Pinpoint the cell where the given text exists, returning its [x, y] midpoint coordinate. 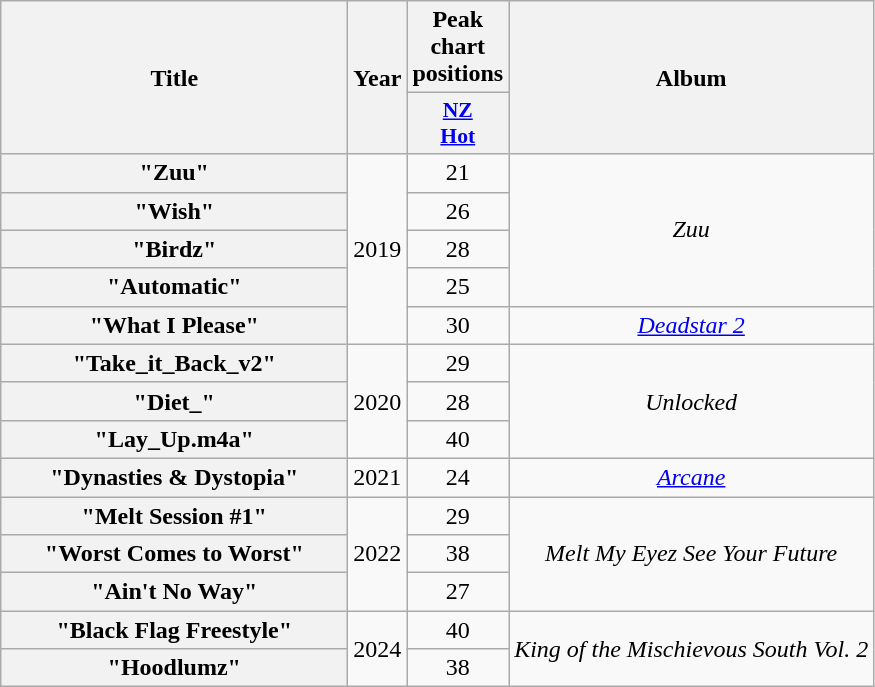
Year [378, 78]
"Automatic" [174, 287]
"Dynasties & Dystopia" [174, 477]
2020 [378, 401]
"What I Please" [174, 325]
2019 [378, 249]
"Ain't No Way" [174, 592]
"Black Flag Freestyle" [174, 630]
"Zuu" [174, 173]
26 [458, 211]
"Diet_" [174, 401]
"Lay_Up.m4a" [174, 439]
"Melt Session #1" [174, 515]
25 [458, 287]
2021 [378, 477]
NZHot [458, 124]
King of the Mischievous South Vol. 2 [692, 649]
"Take_it_Back_v2" [174, 363]
Arcane [692, 477]
24 [458, 477]
Melt My Eyez See Your Future [692, 553]
Title [174, 78]
2022 [378, 553]
Deadstar 2 [692, 325]
2024 [378, 649]
"Hoodlumz" [174, 668]
30 [458, 325]
Zuu [692, 230]
"Worst Comes to Worst" [174, 554]
21 [458, 173]
Peak chart positions [458, 47]
Album [692, 78]
"Birdz" [174, 249]
"Wish" [174, 211]
Unlocked [692, 401]
27 [458, 592]
